Determine the [x, y] coordinate at the center of the cell enclosing the given text.  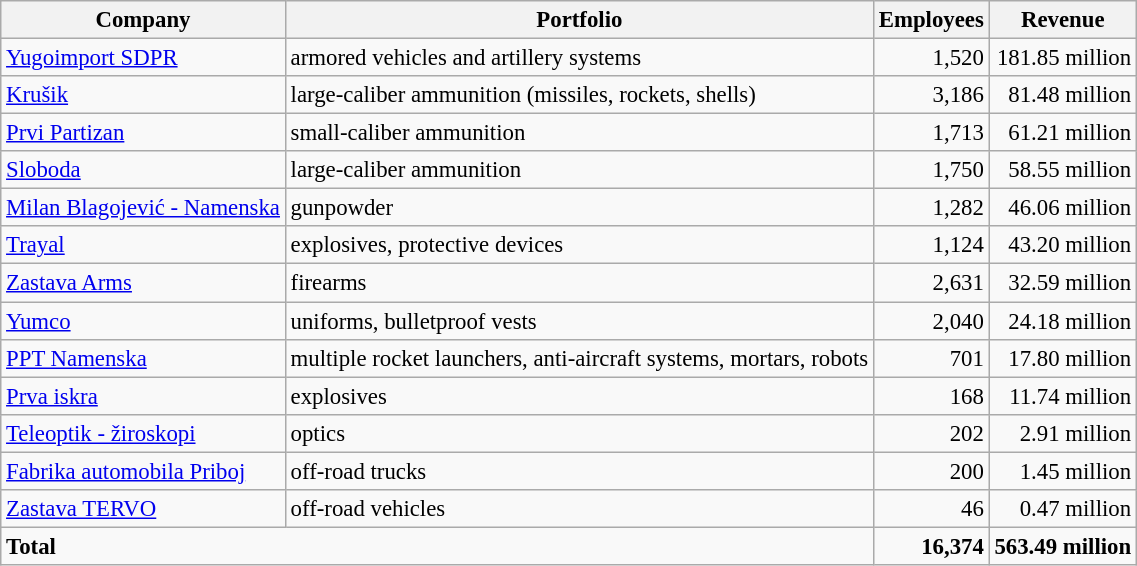
uniforms, bulletproof vests [579, 321]
168 [931, 396]
1,282 [931, 208]
Teleoptik - žiroskopi [144, 433]
1,520 [931, 58]
Trayal [144, 245]
firearms [579, 283]
46.06 million [1062, 208]
Zastava TERVO [144, 509]
3,186 [931, 95]
large-caliber ammunition (missiles, rockets, shells) [579, 95]
32.59 million [1062, 283]
Sloboda [144, 170]
1,750 [931, 170]
17.80 million [1062, 358]
Company [144, 20]
Prvi Partizan [144, 133]
optics [579, 433]
701 [931, 358]
Zastava Arms [144, 283]
off-road trucks [579, 471]
1.45 million [1062, 471]
explosives [579, 396]
181.85 million [1062, 58]
1,124 [931, 245]
0.47 million [1062, 509]
2.91 million [1062, 433]
2,631 [931, 283]
Portfolio [579, 20]
24.18 million [1062, 321]
1,713 [931, 133]
58.55 million [1062, 170]
PPT Namenska [144, 358]
large-caliber ammunition [579, 170]
off-road vehicles [579, 509]
81.48 million [1062, 95]
Yugoimport SDPR [144, 58]
gunpowder [579, 208]
46 [931, 509]
16,374 [931, 546]
armored vehicles and artillery systems [579, 58]
Prva iskra [144, 396]
202 [931, 433]
Total [438, 546]
200 [931, 471]
2,040 [931, 321]
Revenue [1062, 20]
Milan Blagojević - Namenska [144, 208]
multiple rocket launchers, anti-aircraft systems, mortars, robots [579, 358]
563.49 million [1062, 546]
small-caliber ammunition [579, 133]
Fabrika automobila Priboj [144, 471]
Employees [931, 20]
Krušik [144, 95]
11.74 million [1062, 396]
43.20 million [1062, 245]
61.21 million [1062, 133]
Yumco [144, 321]
explosives, protective devices [579, 245]
